Identify which cell holds the provided text, then report its (x, y) central coordinate. 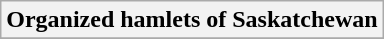
Organized hamlets of Saskatchewan (192, 20)
